Capture the cell that displays the provided text and extract its (X, Y) central coordinate. 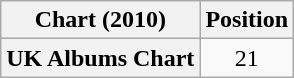
UK Albums Chart (100, 58)
Chart (2010) (100, 20)
Position (247, 20)
21 (247, 58)
